Identify which cell holds the provided text, then report its (X, Y) central coordinate. 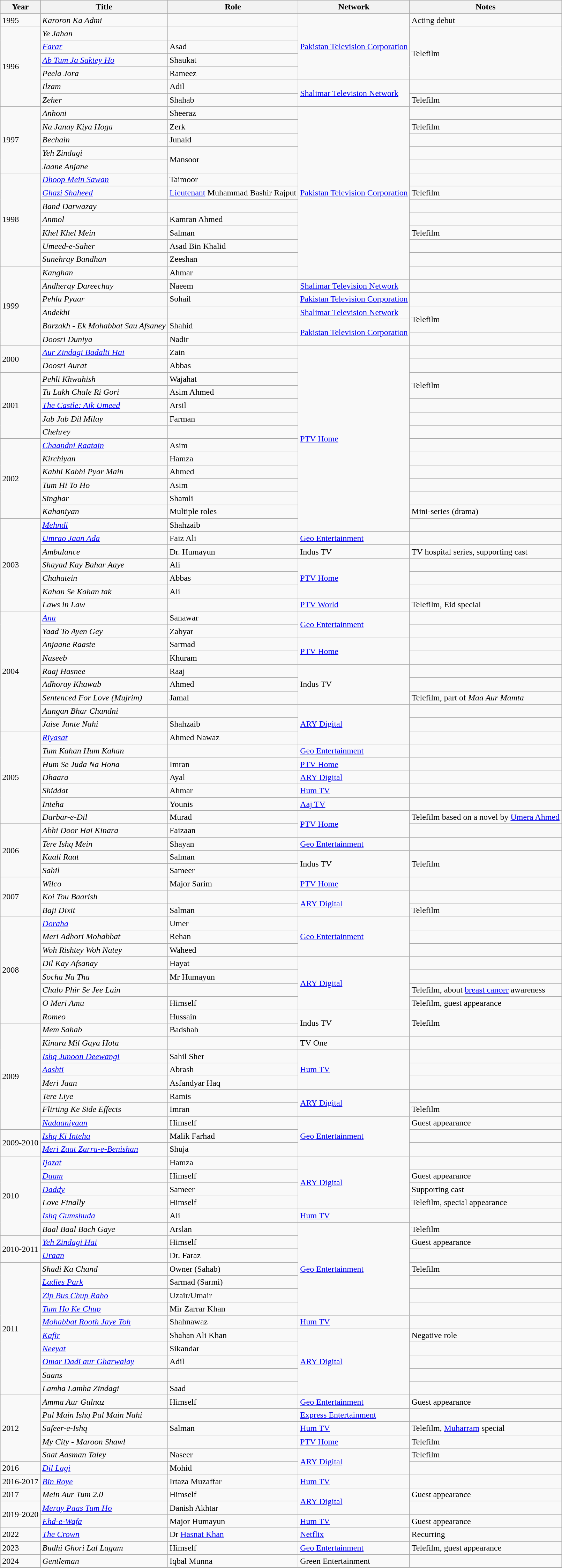
Andheray Dareechay (104, 286)
Zeeshan (233, 259)
Badshah (233, 1030)
Tum Ho Ke Chup (104, 1309)
Shayad Kay Bahar Aaye (104, 565)
Faizaan (233, 831)
Shiddat (104, 790)
Raaj Hasnee (104, 671)
Dhoop Mein Sawan (104, 180)
Riyasat (104, 737)
2009 (20, 1076)
Abrash (233, 1070)
Raaj (233, 671)
Aangan Bhar Chandni (104, 711)
Waheed (233, 950)
Umeed-e-Saher (104, 246)
Tere Liye (104, 1096)
Sikandar (233, 1348)
Role (233, 7)
Socha Na Tha (104, 976)
Telefilm, about breast cancer awareness (486, 990)
Tum Hi To Ho (104, 485)
Jamal (233, 698)
2010-2011 (20, 1249)
Network (354, 7)
Zerk (233, 126)
Recurring (486, 1534)
Daam (104, 1176)
Dr Hasnat Khan (233, 1534)
Chalo Phir Se Jee Lain (104, 990)
Dr. Faraz (233, 1256)
Sahil Sher (233, 1056)
Andekhi (104, 312)
Ijazat (104, 1162)
Yeh Zindagi Hai (104, 1242)
Kahaniyan (104, 512)
Zain (233, 352)
Tum Kahan Hum Kahan (104, 751)
Ehd-e-Wafa (104, 1521)
2017 (20, 1495)
Omar Dadi aur Gharwalay (104, 1362)
1998 (20, 220)
Kirchiyan (104, 459)
Ana (104, 618)
The Castle: Aik Umeed (104, 406)
Meri Zaat Zarra-e-Benishan (104, 1149)
Baal Baal Bach Gaye (104, 1229)
2003 (20, 565)
Nadir (233, 339)
Bechain (104, 140)
Romeo (104, 1017)
Ishq Ki Inteha (104, 1136)
The Crown (104, 1534)
Shayan (233, 844)
Shadi Ka Chand (104, 1269)
Telefilm, part of Maa Aur Mamta (486, 698)
Ishq Gumshuda (104, 1216)
Chehrey (104, 432)
2006 (20, 850)
Gentleman (104, 1561)
Barzakh - Ek Mohabbat Sau Afsaney (104, 326)
Pehla Pyaar (104, 299)
Mem Sahab (104, 1030)
2007 (20, 897)
Naeem (233, 286)
2000 (20, 359)
2010 (20, 1196)
Aur Zindagi Badalti Hai (104, 352)
Telefilm based on a novel by Umera Ahmed (486, 817)
Darbar-e-Dil (104, 817)
2024 (20, 1561)
2022 (20, 1534)
Zeher (104, 100)
Doosri Duniya (104, 339)
Kamran Ahmed (233, 220)
Taimoor (233, 180)
Mr Humayun (233, 976)
Mansoor (233, 159)
Zabyar (233, 631)
2002 (20, 478)
Umrao Jaan Ada (104, 538)
Dil Kay Afsanay (104, 963)
Naseer (233, 1455)
1997 (20, 140)
Kabhi Kabhi Pyar Main (104, 472)
Express Entertainment (354, 1415)
Rameez (233, 73)
Shahnawaz (233, 1322)
Mohid (233, 1468)
TV One (354, 1043)
Baji Dixit (104, 910)
Sunehray Bandhan (104, 259)
Sanawar (233, 618)
Anhoni (104, 113)
Kanghan (104, 273)
Kahan Se Kahan tak (104, 592)
Jab Jab Dil Milay (104, 419)
2011 (20, 1329)
Sentenced For Love (Mujrim) (104, 698)
Safeer-e-Ishq (104, 1428)
Kafir (104, 1335)
Tere Ishq Mein (104, 844)
Ye Jahan (104, 34)
Woh Rishtey Woh Natey (104, 950)
O Meri Amu (104, 1003)
Asim Ahmed (233, 392)
Acting debut (486, 20)
Netflix (354, 1534)
Yeh Zindagi (104, 153)
Adhoray Khawab (104, 684)
Dr. Humayun (233, 551)
Koi Tou Baarish (104, 897)
Owner (Sahab) (233, 1269)
Mehndi (104, 525)
1996 (20, 67)
Telefilm, Eid special (486, 605)
Mein Aur Tum 2.0 (104, 1495)
Lieutenant Muhammad Bashir Rajput (233, 193)
Telefilm, special appearance (486, 1202)
Tu Lakh Chale Ri Gori (104, 392)
Laws in Law (104, 605)
Kaali Raat (104, 857)
Shamli (233, 498)
Junaid (233, 140)
2023 (20, 1548)
Iqbal Munna (233, 1561)
Ab Tum Ja Saktey Ho (104, 60)
Faiz Ali (233, 538)
Saad (233, 1388)
2004 (20, 671)
Sarmad (Sarmi) (233, 1282)
Shuja (233, 1149)
2019-2020 (20, 1515)
2016 (20, 1468)
Abhi Door Hai Kinara (104, 831)
Meray Paas Tum Ho (104, 1508)
Ishq Junoon Deewangi (104, 1056)
Sheeraz (233, 113)
Farman (233, 419)
Anmol (104, 220)
Asad Bin Khalid (233, 246)
Doosri Aurat (104, 365)
2001 (20, 405)
Arsil (233, 406)
Chahatein (104, 578)
Sarmad (233, 645)
Mohabbat Rooth Jaye Toh (104, 1322)
Title (104, 7)
Arslan (233, 1229)
Karoron Ka Admi (104, 20)
Year (20, 7)
Jaise Jante Nahi (104, 724)
Amma Aur Gulnaz (104, 1402)
Green Entertainment (354, 1561)
Khuram (233, 658)
Chaandni Raatain (104, 445)
Shahan Ali Khan (233, 1335)
Meri Adhori Mohabbat (104, 937)
Notes (486, 7)
Wajahat (233, 379)
Ramis (233, 1096)
Budhi Ghori Lal Lagam (104, 1548)
Mini-series (drama) (486, 512)
Major Humayun (233, 1521)
Ayal (233, 777)
Anjaane Raaste (104, 645)
Daddy (104, 1189)
Aashti (104, 1070)
Wilco (104, 884)
Younis (233, 804)
Doraha (104, 923)
Pehli Khwahish (104, 379)
Uzair/Umair (233, 1295)
Major Sarim (233, 884)
TV hospital series, supporting cast (486, 551)
Aaj TV (354, 804)
Danish Akhtar (233, 1508)
2012 (20, 1428)
Hussain (233, 1017)
Band Darwazay (104, 206)
Sahil (104, 870)
Yaad To Ayen Gey (104, 631)
Love Finally (104, 1202)
Asfandyar Haq (233, 1083)
Na Janay Kiya Hoga (104, 126)
Uraan (104, 1256)
2016-2017 (20, 1481)
Meri Jaan (104, 1083)
Neeyat (104, 1348)
Murad (233, 817)
Ambulance (104, 551)
Bin Roye (104, 1481)
Jaane Anjane (104, 166)
Naseeb (104, 658)
Shaukat (233, 60)
Asad (233, 47)
Sohail (233, 299)
PTV World (354, 605)
Kinara Mil Gaya Hota (104, 1043)
Shahid (233, 326)
Negative role (486, 1335)
My City - Maroon Shawl (104, 1442)
1999 (20, 306)
1995 (20, 20)
Shahab (233, 100)
Pal Main Ishq Pal Main Nahi (104, 1415)
Multiple roles (233, 512)
Zip Bus Chup Raho (104, 1295)
Peela Jora (104, 73)
Hum Se Juda Na Hona (104, 764)
Ahmed Nawaz (233, 737)
Flirting Ke Side Effects (104, 1109)
Ladies Park (104, 1282)
Mir Zarrar Khan (233, 1309)
Supporting cast (486, 1189)
Inteha (104, 804)
Saans (104, 1375)
Ghazi Shaheed (104, 193)
2009-2010 (20, 1143)
Saat Aasman Taley (104, 1455)
Dhaara (104, 777)
Irtaza Muzaffar (233, 1481)
Farar (104, 47)
Rehan (233, 937)
Hayat (233, 963)
Singhar (104, 498)
Nadaaniyaan (104, 1123)
Malik Farhad (233, 1136)
Khel Khel Mein (104, 233)
2008 (20, 970)
Ilzam (104, 87)
Lamha Lamha Zindagi (104, 1388)
2005 (20, 777)
Dil Lagi (104, 1468)
Telefilm, Muharram special (486, 1428)
Umer (233, 923)
